Locate the cell with the specified text and output its [X, Y] center coordinate. 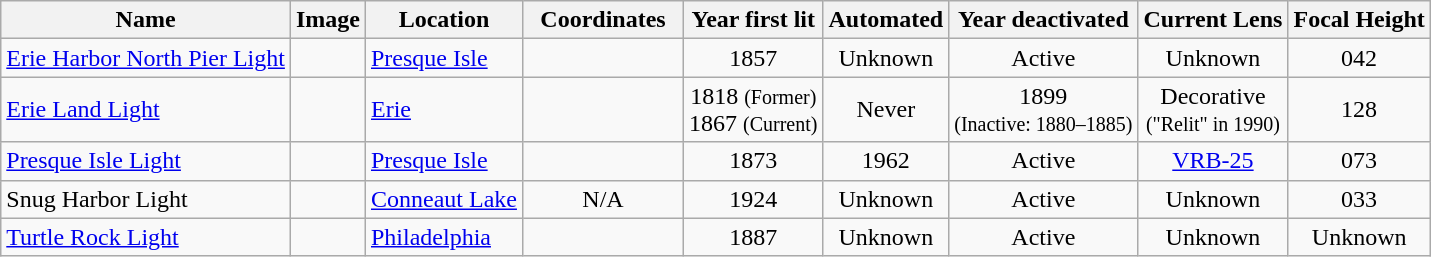
VRB-25 [1213, 161]
Year deactivated [1044, 20]
042 [1359, 58]
1887 [754, 237]
Year first lit [754, 20]
Philadelphia [444, 237]
Decorative("Relit" in 1990) [1213, 110]
Never [886, 110]
Coordinates [602, 20]
Name [146, 20]
1873 [754, 161]
N/A [602, 199]
Focal Height [1359, 20]
128 [1359, 110]
Snug Harbor Light [146, 199]
Erie [444, 110]
1962 [886, 161]
Image [328, 20]
1818 (Former)1867 (Current) [754, 110]
1899(Inactive: 1880–1885) [1044, 110]
073 [1359, 161]
Location [444, 20]
Erie Land Light [146, 110]
Conneaut Lake [444, 199]
033 [1359, 199]
Current Lens [1213, 20]
Turtle Rock Light [146, 237]
Erie Harbor North Pier Light [146, 58]
Presque Isle Light [146, 161]
Automated [886, 20]
1924 [754, 199]
1857 [754, 58]
